Detect which cell encompasses the target text, then output its (x, y) center coordinate. 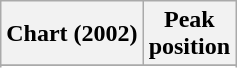
Peakposition (189, 34)
Chart (2002) (72, 34)
